Determine the (X, Y) coordinate at the center of the cell enclosing the given text.  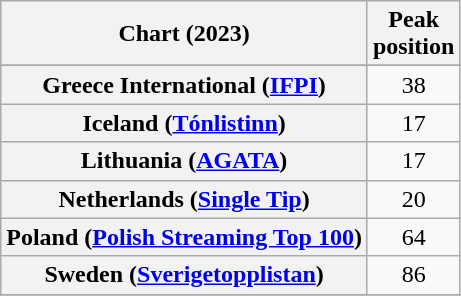
Sweden (Sverigetopplistan) (184, 275)
Lithuania (AGATA) (184, 161)
Poland (Polish Streaming Top 100) (184, 237)
38 (413, 85)
Peakposition (413, 34)
Netherlands (Single Tip) (184, 199)
64 (413, 237)
Iceland (Tónlistinn) (184, 123)
Chart (2023) (184, 34)
Greece International (IFPI) (184, 85)
86 (413, 275)
20 (413, 199)
